Determine the (X, Y) coordinate at the center of the cell enclosing the given text.  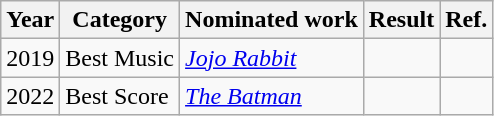
Year (30, 20)
Ref. (466, 20)
2019 (30, 58)
Category (120, 20)
2022 (30, 96)
Best Score (120, 96)
Best Music (120, 58)
The Batman (272, 96)
Nominated work (272, 20)
Result (401, 20)
Jojo Rabbit (272, 58)
